Extract the [X, Y] coordinate from the center of the cell holding the provided text.  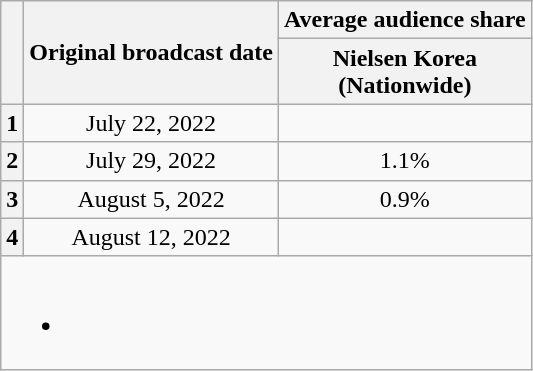
4 [12, 237]
July 29, 2022 [152, 161]
1 [12, 123]
3 [12, 199]
August 5, 2022 [152, 199]
1.1% [404, 161]
August 12, 2022 [152, 237]
Average audience share [404, 20]
July 22, 2022 [152, 123]
2 [12, 161]
Original broadcast date [152, 52]
Nielsen Korea(Nationwide) [404, 72]
0.9% [404, 199]
